Find where the given text appears and provide that cell's center as (X, Y) coordinate. 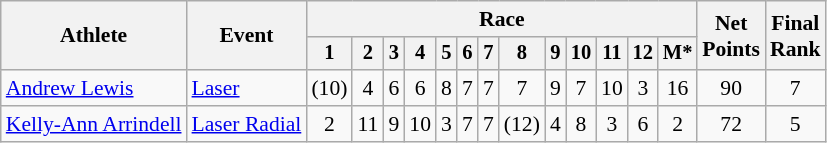
FinalRank (796, 36)
(12) (522, 124)
90 (731, 88)
1 (329, 54)
Laser (247, 88)
Event (247, 36)
M* (678, 54)
72 (731, 124)
12 (643, 54)
16 (678, 88)
Laser Radial (247, 124)
(10) (329, 88)
Race (502, 19)
Athlete (94, 36)
NetPoints (731, 36)
Andrew Lewis (94, 88)
Kelly-Ann Arrindell (94, 124)
